Scan for the cell matching the given text and deliver its (X, Y) coordinate at center. 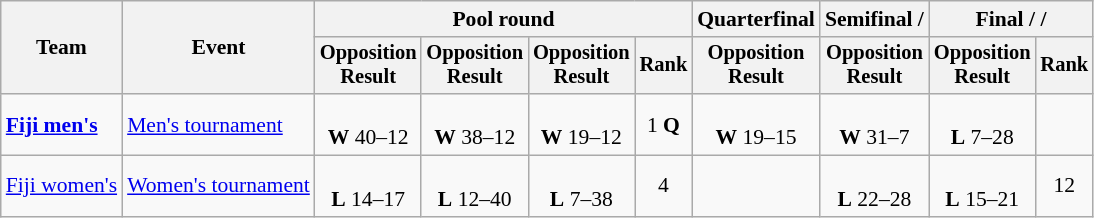
Men's tournament (218, 124)
Team (62, 48)
L 14–17 (368, 186)
Final / / (1011, 19)
Fiji men's (62, 124)
Event (218, 48)
L 15–21 (982, 186)
L 7–38 (582, 186)
Pool round (504, 19)
L 22–28 (874, 186)
Quarterfinal (756, 19)
W 19–12 (582, 124)
L 12–40 (474, 186)
W 19–15 (756, 124)
W 40–12 (368, 124)
Fiji women's (62, 186)
1 Q (664, 124)
4 (664, 186)
12 (1065, 186)
W 31–7 (874, 124)
Women's tournament (218, 186)
Semifinal / (874, 19)
L 7–28 (982, 124)
W 38–12 (474, 124)
